Pinpoint the cell where the given text exists, returning its (X, Y) midpoint coordinate. 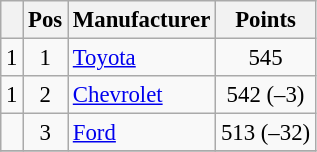
2 (46, 95)
Chevrolet (142, 95)
3 (46, 133)
Manufacturer (142, 20)
513 (–32) (266, 133)
Points (266, 20)
542 (–3) (266, 95)
545 (266, 58)
Pos (46, 20)
Ford (142, 133)
Toyota (142, 58)
